Output the [X, Y] coordinate of the center of the cell containing the given text.  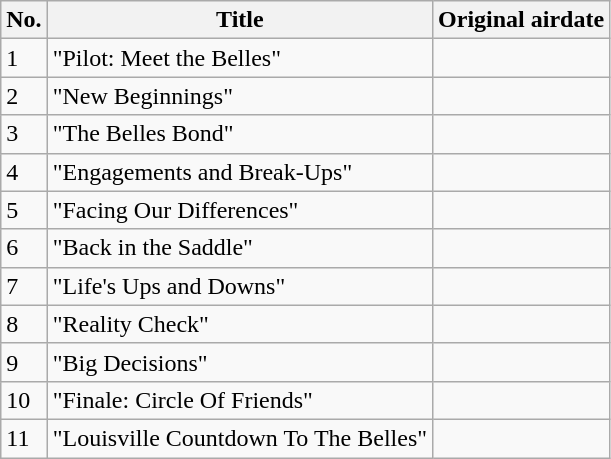
5 [24, 210]
3 [24, 134]
7 [24, 286]
"The Belles Bond" [240, 134]
10 [24, 400]
"Louisville Countdown To The Belles" [240, 438]
8 [24, 324]
No. [24, 20]
Original airdate [522, 20]
11 [24, 438]
"Finale: Circle Of Friends" [240, 400]
9 [24, 362]
4 [24, 172]
Title [240, 20]
1 [24, 58]
"Big Decisions" [240, 362]
"New Beginnings" [240, 96]
"Reality Check" [240, 324]
"Pilot: Meet the Belles" [240, 58]
"Facing Our Differences" [240, 210]
"Life's Ups and Downs" [240, 286]
6 [24, 248]
"Engagements and Break-Ups" [240, 172]
2 [24, 96]
"Back in the Saddle" [240, 248]
